Identify which cell holds the provided text, then report its [X, Y] central coordinate. 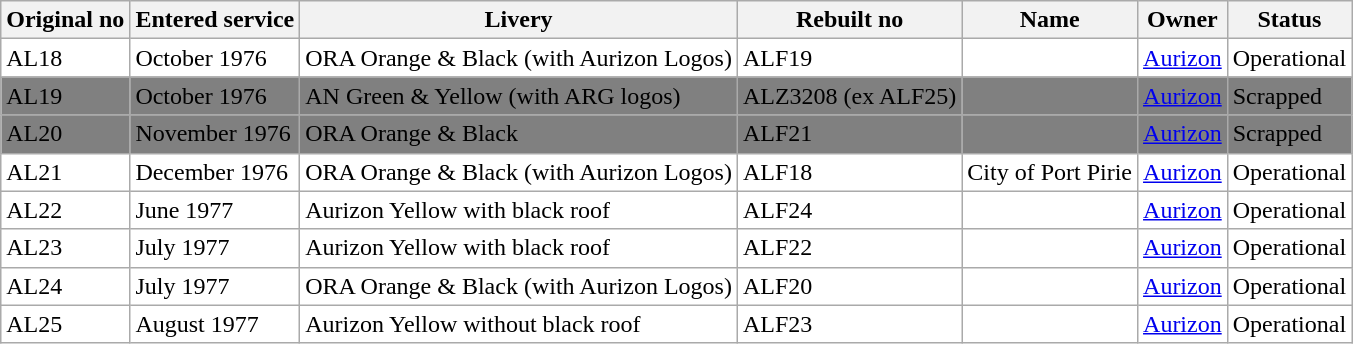
Rebuilt no [849, 20]
Name [1050, 20]
Entered service [215, 20]
ALF23 [849, 324]
AL23 [66, 248]
December 1976 [215, 172]
Livery [519, 20]
Original no [66, 20]
Aurizon Yellow without black roof [519, 324]
AL24 [66, 286]
ORA Orange & Black [519, 134]
AL22 [66, 210]
Owner [1183, 20]
ALF22 [849, 248]
AL19 [66, 96]
ALF24 [849, 210]
ALF20 [849, 286]
ALF21 [849, 134]
AL18 [66, 58]
November 1976 [215, 134]
August 1977 [215, 324]
Status [1289, 20]
June 1977 [215, 210]
ALZ3208 (ex ALF25) [849, 96]
ALF18 [849, 172]
AN Green & Yellow (with ARG logos) [519, 96]
AL21 [66, 172]
ALF19 [849, 58]
City of Port Pirie [1050, 172]
AL25 [66, 324]
AL20 [66, 134]
